Return (x, y) of the center of cell containing provided text 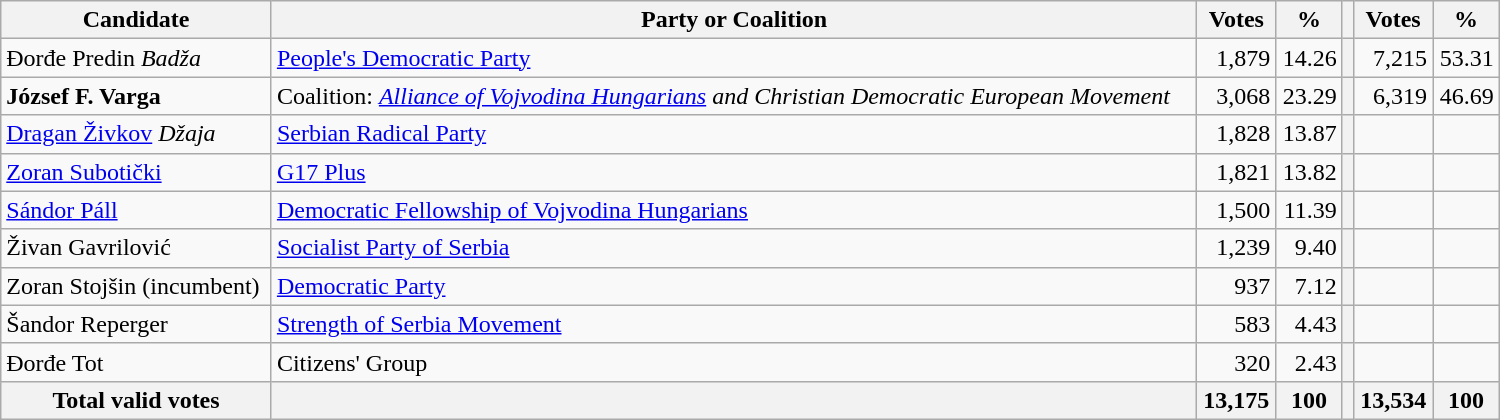
1,239 (1236, 248)
937 (1236, 286)
6,319 (1394, 96)
Živan Gavrilović (136, 248)
People's Democratic Party (734, 58)
7.12 (1310, 286)
Đorđe Predin Badža (136, 58)
Party or Coalition (734, 20)
1,879 (1236, 58)
46.69 (1466, 96)
13.87 (1310, 134)
9.40 (1310, 248)
Citizens' Group (734, 362)
Total valid votes (136, 400)
320 (1236, 362)
Candidate (136, 20)
G17 Plus (734, 172)
1,500 (1236, 210)
Serbian Radical Party (734, 134)
7,215 (1394, 58)
Democratic Party (734, 286)
Democratic Fellowship of Vojvodina Hungarians (734, 210)
1,821 (1236, 172)
14.26 (1310, 58)
Đorđe Tot (136, 362)
53.31 (1466, 58)
3,068 (1236, 96)
13,534 (1394, 400)
23.29 (1310, 96)
Coalition: Alliance of Vojvodina Hungarians and Christian Democratic European Movement (734, 96)
József F. Varga (136, 96)
Dragan Živkov Džaja (136, 134)
13.82 (1310, 172)
583 (1236, 324)
Zoran Stojšin (incumbent) (136, 286)
Šandor Reperger (136, 324)
Zoran Subotički (136, 172)
13,175 (1236, 400)
1,828 (1236, 134)
2.43 (1310, 362)
Strength of Serbia Movement (734, 324)
4.43 (1310, 324)
11.39 (1310, 210)
Socialist Party of Serbia (734, 248)
Sándor Páll (136, 210)
